Identify which cell holds the provided text, then report its [X, Y] central coordinate. 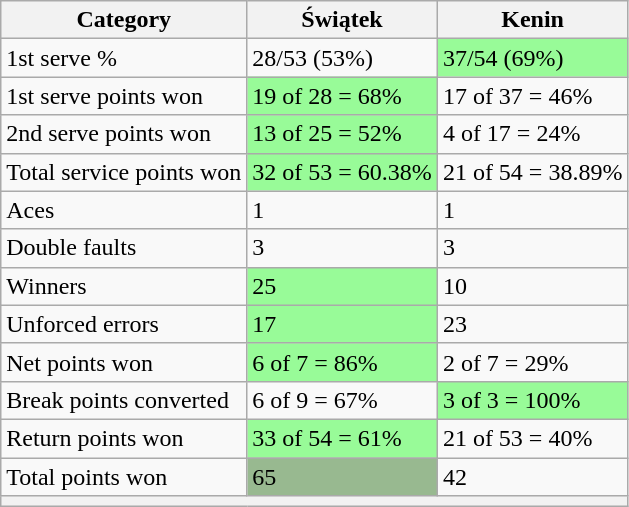
65 [342, 477]
Unforced errors [124, 324]
17 of 37 = 46% [532, 96]
Double faults [124, 248]
4 of 17 = 24% [532, 134]
32 of 53 = 60.38% [342, 172]
6 of 7 = 86% [342, 362]
Świątek [342, 20]
1st serve points won [124, 96]
1st serve % [124, 58]
Kenin [532, 20]
Winners [124, 286]
2nd serve points won [124, 134]
Net points won [124, 362]
Break points converted [124, 400]
25 [342, 286]
3 of 3 = 100% [532, 400]
19 of 28 = 68% [342, 96]
17 [342, 324]
28/53 (53%) [342, 58]
Aces [124, 210]
6 of 9 = 67% [342, 400]
Total points won [124, 477]
Return points won [124, 438]
2 of 7 = 29% [532, 362]
21 of 53 = 40% [532, 438]
33 of 54 = 61% [342, 438]
21 of 54 = 38.89% [532, 172]
10 [532, 286]
Total service points won [124, 172]
37/54 (69%) [532, 58]
Category [124, 20]
42 [532, 477]
23 [532, 324]
13 of 25 = 52% [342, 134]
